Provide the [X, Y] coordinate of the cell's center where the given text is located.  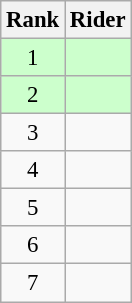
2 [33, 95]
3 [33, 133]
Rank [33, 20]
5 [33, 208]
Rider [98, 20]
7 [33, 283]
1 [33, 58]
4 [33, 170]
6 [33, 245]
